Pinpoint the cell where the given text exists, returning its [x, y] midpoint coordinate. 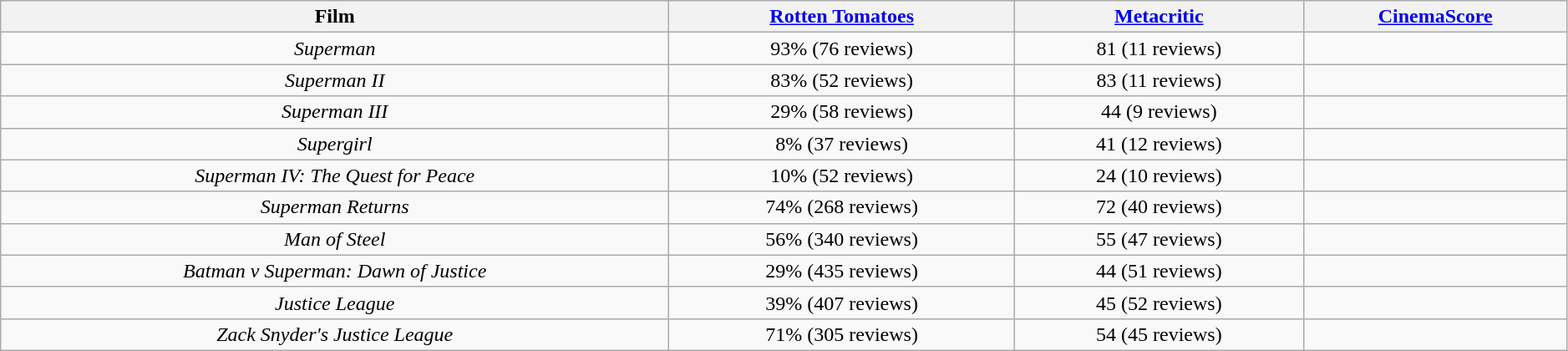
Superman Returns [335, 207]
45 (52 reviews) [1160, 303]
8% (37 reviews) [842, 144]
Justice League [335, 303]
55 (47 reviews) [1160, 239]
29% (58 reviews) [842, 112]
81 (11 reviews) [1160, 48]
Batman v Superman: Dawn of Justice [335, 271]
72 (40 reviews) [1160, 207]
Film [335, 17]
24 (10 reviews) [1160, 175]
29% (435 reviews) [842, 271]
Supergirl [335, 144]
54 (45 reviews) [1160, 334]
Man of Steel [335, 239]
93% (76 reviews) [842, 48]
Superman [335, 48]
Superman III [335, 112]
44 (51 reviews) [1160, 271]
44 (9 reviews) [1160, 112]
39% (407 reviews) [842, 303]
Superman IV: The Quest for Peace [335, 175]
CinemaScore [1435, 17]
83% (52 reviews) [842, 80]
41 (12 reviews) [1160, 144]
Metacritic [1160, 17]
Rotten Tomatoes [842, 17]
71% (305 reviews) [842, 334]
Zack Snyder's Justice League [335, 334]
74% (268 reviews) [842, 207]
56% (340 reviews) [842, 239]
Superman II [335, 80]
83 (11 reviews) [1160, 80]
10% (52 reviews) [842, 175]
